Scan for the cell matching the given text and deliver its [X, Y] coordinate at center. 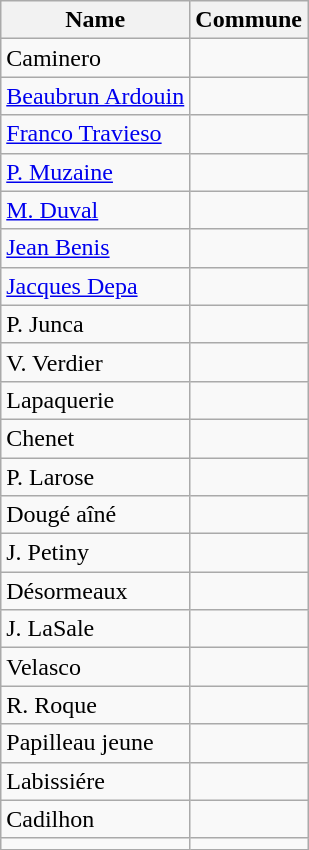
Caminero [96, 58]
P. Junca [96, 324]
Name [96, 20]
Chenet [96, 438]
Velasco [96, 667]
M. Duval [96, 210]
Cadilhon [96, 819]
Jean Benis [96, 248]
Franco Travieso [96, 134]
Commune [249, 20]
Jacques Depa [96, 286]
Papilleau jeune [96, 743]
Désormeaux [96, 591]
P. Larose [96, 477]
V. Verdier [96, 362]
Dougé aîné [96, 515]
P. Muzaine [96, 172]
R. Roque [96, 705]
Labissiére [96, 781]
J. LaSale [96, 629]
J. Petiny [96, 553]
Lapaquerie [96, 400]
Beaubrun Ardouin [96, 96]
